Extract the [x, y] coordinate from the center of the cell holding the provided text.  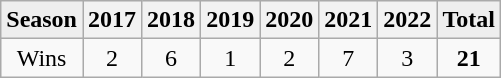
2017 [112, 20]
7 [348, 58]
2020 [290, 20]
Wins [42, 58]
2018 [172, 20]
2022 [408, 20]
Total [469, 20]
3 [408, 58]
2019 [230, 20]
2021 [348, 20]
1 [230, 58]
21 [469, 58]
Season [42, 20]
6 [172, 58]
